Search for the cell housing the specified text and yield its [X, Y] center coordinate. 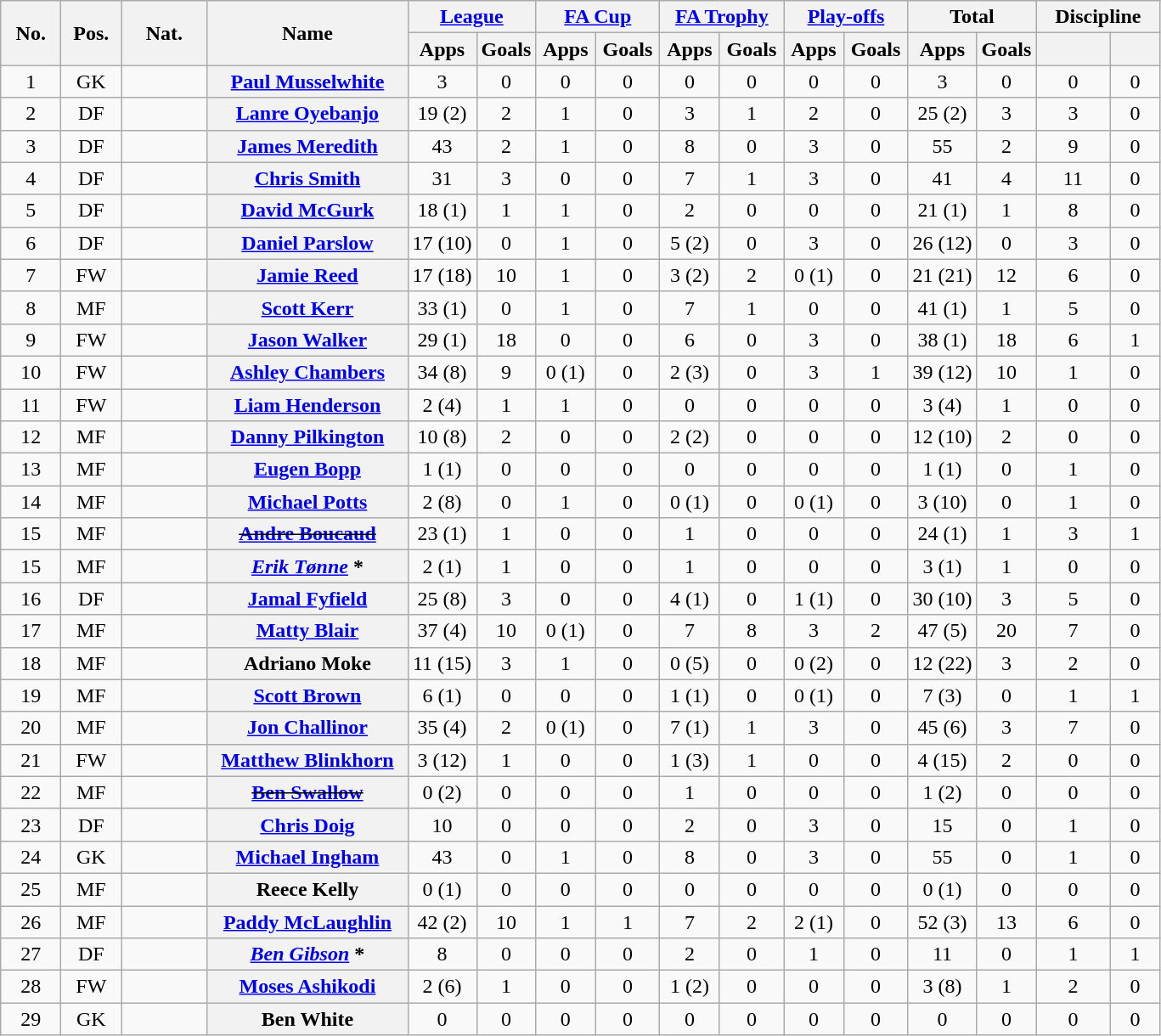
2 (6) [442, 987]
3 (10) [943, 502]
6 (1) [442, 695]
39 (12) [943, 372]
Total [972, 17]
10 (8) [442, 437]
25 (8) [442, 599]
3 (4) [943, 405]
Jamie Reed [307, 275]
41 [943, 178]
2 (8) [442, 502]
35 (4) [442, 728]
33 (1) [442, 307]
26 [31, 921]
Reece Kelly [307, 889]
21 (1) [943, 211]
Adriano Moke [307, 663]
45 (6) [943, 728]
Nat. [165, 33]
Michael Ingham [307, 857]
Matty Blair [307, 631]
21 [31, 760]
42 (2) [442, 921]
4 (1) [690, 599]
FA Cup [598, 17]
1 (3) [690, 760]
3 (2) [690, 275]
2 (4) [442, 405]
Scott Brown [307, 695]
Jamal Fyfield [307, 599]
52 (3) [943, 921]
Michael Potts [307, 502]
17 (18) [442, 275]
No. [31, 33]
3 (1) [943, 566]
47 (5) [943, 631]
21 (21) [943, 275]
12 (22) [943, 663]
Scott Kerr [307, 307]
Name [307, 33]
Ben Gibson * [307, 954]
24 [31, 857]
19 [31, 695]
Liam Henderson [307, 405]
James Meredith [307, 146]
24 (1) [943, 534]
17 (10) [442, 243]
Ben White [307, 1019]
Paddy McLaughlin [307, 921]
Erik Tønne * [307, 566]
5 (2) [690, 243]
41 (1) [943, 307]
Matthew Blinkhorn [307, 760]
2 (2) [690, 437]
Jason Walker [307, 340]
Daniel Parslow [307, 243]
3 (8) [943, 987]
25 [31, 889]
17 [31, 631]
Pos. [92, 33]
26 (12) [943, 243]
18 (1) [442, 211]
Lanre Oyebanjo [307, 114]
2 (3) [690, 372]
League [472, 17]
Jon Challinor [307, 728]
7 (1) [690, 728]
FA Trophy [722, 17]
0 (5) [690, 663]
31 [442, 178]
Play-offs [846, 17]
3 (12) [442, 760]
25 (2) [943, 114]
11 (15) [442, 663]
34 (8) [442, 372]
Moses Ashikodi [307, 987]
19 (2) [442, 114]
12 (10) [943, 437]
28 [31, 987]
14 [31, 502]
Chris Smith [307, 178]
David McGurk [307, 211]
23 (1) [442, 534]
4 (15) [943, 760]
Eugen Bopp [307, 470]
38 (1) [943, 340]
Andre Boucaud [307, 534]
23 [31, 825]
27 [31, 954]
22 [31, 792]
Discipline [1098, 17]
Paul Musselwhite [307, 82]
Ben Swallow [307, 792]
7 (3) [943, 695]
Danny Pilkington [307, 437]
Chris Doig [307, 825]
37 (4) [442, 631]
30 (10) [943, 599]
29 [31, 1019]
29 (1) [442, 340]
Ashley Chambers [307, 372]
16 [31, 599]
